For the text-containing cell, return its midpoint in (x, y) coordinate format. 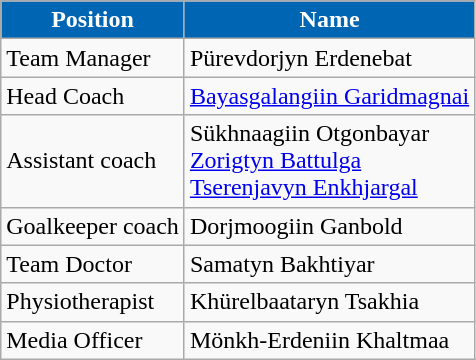
Media Officer (93, 340)
Khürelbaataryn Tsakhia (329, 302)
Goalkeeper coach (93, 226)
Name (329, 20)
Bayasgalangiin Garidmagnai (329, 96)
Physiotherapist (93, 302)
Dorjmoogiin Ganbold (329, 226)
Team Doctor (93, 264)
Team Manager (93, 58)
Mönkh-Erdeniin Khaltmaa (329, 340)
Samatyn Bakhtiyar (329, 264)
Position (93, 20)
Pürevdorjyn Erdenebat (329, 58)
Head Coach (93, 96)
Assistant coach (93, 161)
Sükhnaagiin Otgonbayar Zorigtyn Battulga Tserenjavyn Enkhjargal (329, 161)
